Determine the (X, Y) coordinate at the center of the cell enclosing the given text.  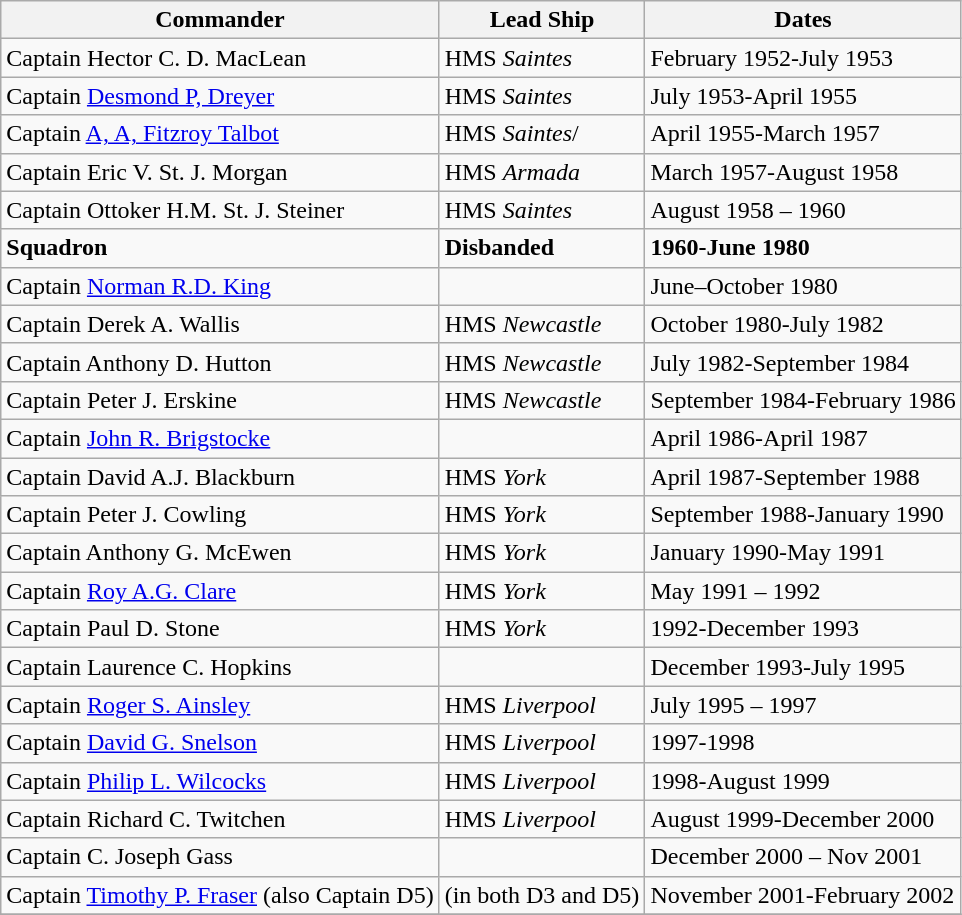
Captain Paul D. Stone (220, 629)
Captain Ottoker H.M. St. J. Steiner (220, 210)
December 1993-July 1995 (803, 667)
Captain David G. Snelson (220, 743)
Captain Peter J. Cowling (220, 515)
Captain Norman R.D. King (220, 286)
August 1958 – 1960 (803, 210)
April 1986-April 1987 (803, 438)
April 1955-March 1957 (803, 134)
HMS Saintes/ (542, 134)
July 1953-April 1955 (803, 96)
Captain Laurence C. Hopkins (220, 667)
July 1995 – 1997 (803, 705)
December 2000 – Nov 2001 (803, 857)
Captain Hector C. D. MacLean (220, 58)
Captain A, A, Fitzroy Talbot (220, 134)
September 1988-January 1990 (803, 515)
Captain Roger S. Ainsley (220, 705)
1960-June 1980 (803, 248)
(in both D3 and D5) (542, 895)
Lead Ship (542, 20)
October 1980-July 1982 (803, 324)
July 1982-September 1984 (803, 362)
1998-August 1999 (803, 781)
April 1987-September 1988 (803, 477)
1992-December 1993 (803, 629)
January 1990-May 1991 (803, 553)
Captain Peter J. Erskine (220, 400)
November 2001-February 2002 (803, 895)
Captain Eric V. St. J. Morgan (220, 172)
Captain C. Joseph Gass (220, 857)
Captain Roy A.G. Clare (220, 591)
Captain John R. Brigstocke (220, 438)
1997-1998 (803, 743)
Dates (803, 20)
Captain Anthony G. McEwen (220, 553)
Captain Timothy P. Fraser (also Captain D5) (220, 895)
May 1991 – 1992 (803, 591)
Captain Richard C. Twitchen (220, 819)
September 1984-February 1986 (803, 400)
Squadron (220, 248)
Captain David A.J. Blackburn (220, 477)
Captain Derek A. Wallis (220, 324)
February 1952-July 1953 (803, 58)
Captain Anthony D. Hutton (220, 362)
March 1957-August 1958 (803, 172)
June–October 1980 (803, 286)
HMS Armada (542, 172)
Captain Philip L. Wilcocks (220, 781)
Captain Desmond P, Dreyer (220, 96)
Commander (220, 20)
August 1999-December 2000 (803, 819)
Disbanded (542, 248)
